Search for the cell housing the specified text and yield its (x, y) center coordinate. 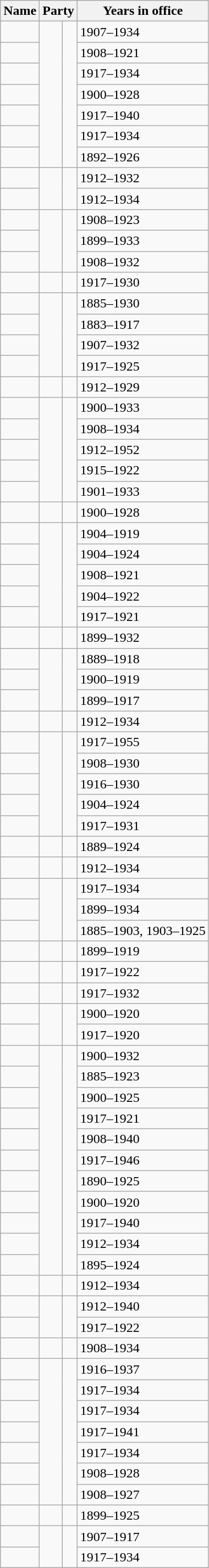
1895–1924 (143, 1264)
1916–1930 (143, 784)
1917–1925 (143, 366)
1916–1937 (143, 1369)
1899–1919 (143, 951)
1908–1930 (143, 763)
1907–1917 (143, 1536)
1899–1917 (143, 701)
1889–1918 (143, 659)
1883–1917 (143, 324)
1908–1940 (143, 1139)
1915–1922 (143, 471)
1892–1926 (143, 157)
1917–1946 (143, 1160)
1912–1932 (143, 178)
1907–1934 (143, 32)
1917–1931 (143, 826)
1900–1919 (143, 680)
1900–1932 (143, 1056)
1917–1955 (143, 742)
Name (20, 11)
1890–1925 (143, 1181)
1917–1930 (143, 283)
1908–1927 (143, 1494)
1904–1919 (143, 533)
1904–1922 (143, 596)
1885–1930 (143, 304)
1900–1925 (143, 1097)
1917–1920 (143, 1035)
1899–1934 (143, 909)
1899–1925 (143, 1515)
1899–1933 (143, 240)
1900–1933 (143, 408)
1908–1928 (143, 1474)
1885–1903, 1903–1925 (143, 931)
1899–1932 (143, 638)
1908–1932 (143, 262)
Years in office (143, 11)
1889–1924 (143, 847)
1912–1952 (143, 450)
1917–1932 (143, 993)
1917–1941 (143, 1432)
1885–1923 (143, 1077)
Party (58, 11)
1912–1940 (143, 1307)
1912–1929 (143, 387)
1908–1923 (143, 220)
1901–1933 (143, 491)
1907–1932 (143, 345)
